Return the (X, Y) coordinate for the center point of the cell that contains the specified text.  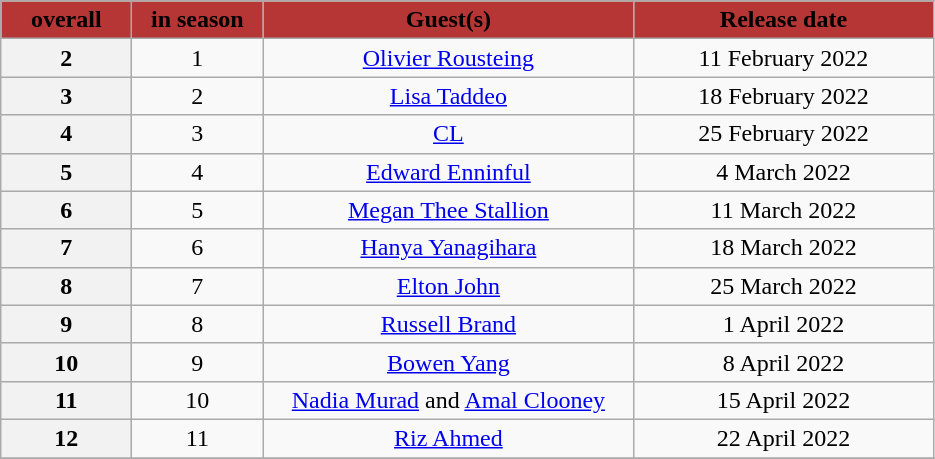
Edward Enninful (448, 172)
Hanya Yanagihara (448, 248)
Megan Thee Stallion (448, 210)
11 February 2022 (784, 58)
18 March 2022 (784, 248)
4 March 2022 (784, 172)
25 March 2022 (784, 286)
CL (448, 134)
1 (198, 58)
Elton John (448, 286)
Olivier Rousteing (448, 58)
Nadia Murad and Amal Clooney (448, 400)
22 April 2022 (784, 438)
18 February 2022 (784, 96)
Russell Brand (448, 324)
1 April 2022 (784, 324)
Guest(s) (448, 20)
11 March 2022 (784, 210)
Lisa Taddeo (448, 96)
15 April 2022 (784, 400)
Release date (784, 20)
overall (66, 20)
12 (66, 438)
8 April 2022 (784, 362)
Riz Ahmed (448, 438)
25 February 2022 (784, 134)
in season (198, 20)
Bowen Yang (448, 362)
